Find where the given text appears and provide that cell's center as (x, y) coordinate. 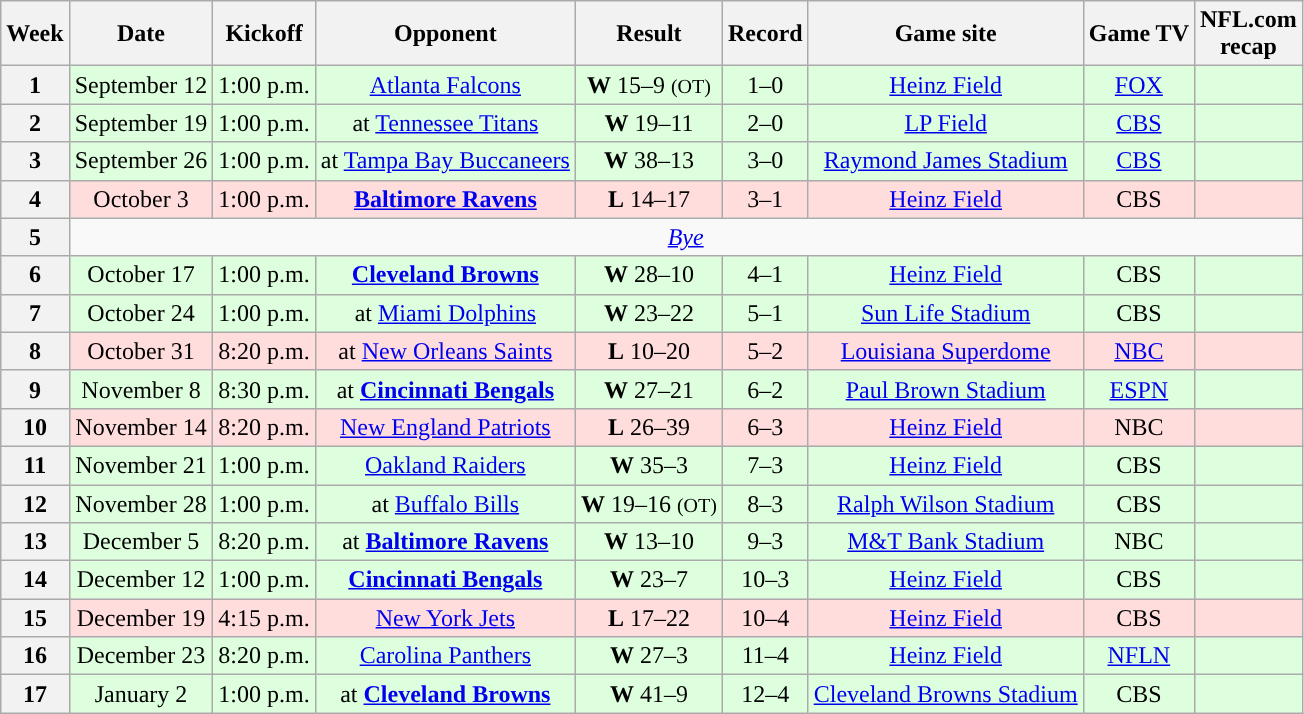
M&T Bank Stadium (946, 542)
Game site (946, 34)
Atlanta Falcons (445, 85)
3 (35, 161)
15 (35, 618)
W 27–21 (648, 389)
Opponent (445, 34)
16 (35, 656)
Date (141, 34)
September 19 (141, 123)
at Buffalo Bills (445, 503)
10 (35, 427)
3–1 (765, 199)
October 31 (141, 351)
6 (35, 275)
October 17 (141, 275)
L 14–17 (648, 199)
at Tennessee Titans (445, 123)
Cincinnati Bengals (445, 580)
ESPN (1138, 389)
NFLN (1138, 656)
8 (35, 351)
7 (35, 313)
November 21 (141, 465)
1–0 (765, 85)
4 (35, 199)
W 13–10 (648, 542)
December 12 (141, 580)
September 26 (141, 161)
14 (35, 580)
W 23–22 (648, 313)
W 35–3 (648, 465)
Carolina Panthers (445, 656)
October 24 (141, 313)
12–4 (765, 694)
Result (648, 34)
Record (765, 34)
5–2 (765, 351)
10–4 (765, 618)
W 15–9 (OT) (648, 85)
December 5 (141, 542)
5–1 (765, 313)
Kickoff (264, 34)
9 (35, 389)
2–0 (765, 123)
at Baltimore Ravens (445, 542)
Cleveland Browns (445, 275)
13 (35, 542)
Louisiana Superdome (946, 351)
5 (35, 237)
3–0 (765, 161)
6–3 (765, 427)
8–3 (765, 503)
at Cincinnati Bengals (445, 389)
W 27–3 (648, 656)
Sun Life Stadium (946, 313)
LP Field (946, 123)
2 (35, 123)
FOX (1138, 85)
1 (35, 85)
Oakland Raiders (445, 465)
November 8 (141, 389)
W 23–7 (648, 580)
Paul Brown Stadium (946, 389)
11 (35, 465)
November 28 (141, 503)
November 14 (141, 427)
17 (35, 694)
8:30 p.m. (264, 389)
W 38–13 (648, 161)
at Tampa Bay Buccaneers (445, 161)
Bye (686, 237)
Week (35, 34)
December 23 (141, 656)
11–4 (765, 656)
Raymond James Stadium (946, 161)
W 28–10 (648, 275)
W 19–11 (648, 123)
New York Jets (445, 618)
L 26–39 (648, 427)
Baltimore Ravens (445, 199)
12 (35, 503)
W 19–16 (OT) (648, 503)
at Miami Dolphins (445, 313)
September 12 (141, 85)
January 2 (141, 694)
New England Patriots (445, 427)
at Cleveland Browns (445, 694)
10–3 (765, 580)
4:15 p.m. (264, 618)
NFL.comrecap (1248, 34)
Ralph Wilson Stadium (946, 503)
L 10–20 (648, 351)
December 19 (141, 618)
at New Orleans Saints (445, 351)
L 17–22 (648, 618)
Game TV (1138, 34)
W 41–9 (648, 694)
6–2 (765, 389)
4–1 (765, 275)
7–3 (765, 465)
Cleveland Browns Stadium (946, 694)
October 3 (141, 199)
9–3 (765, 542)
